Detect which cell encompasses the target text, then output its (X, Y) center coordinate. 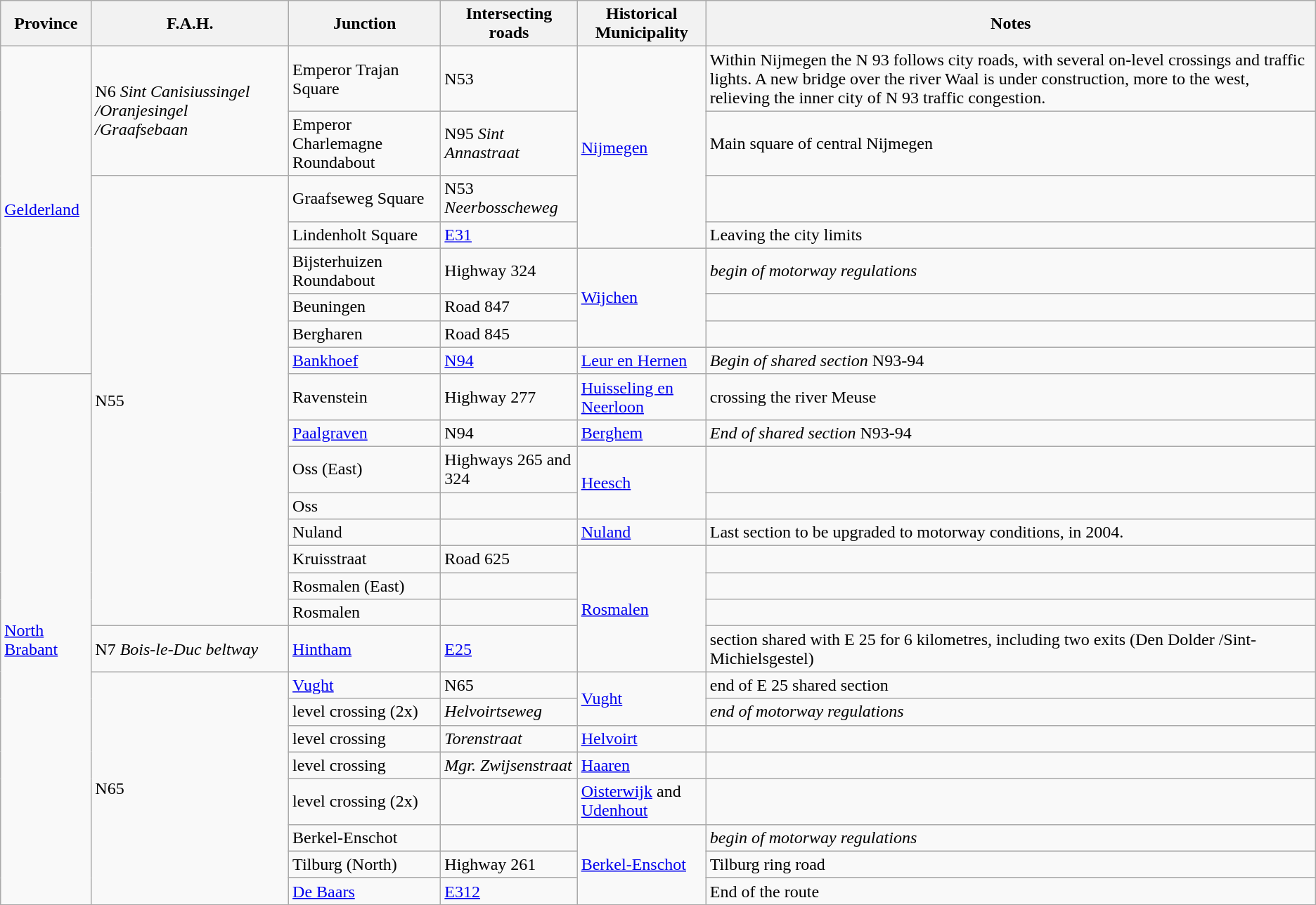
Tilburg ring road (1011, 864)
Lindenholt Square (365, 235)
Highways 265 and 324 (509, 469)
Emperor Trajan Square (365, 79)
Highway 277 (509, 396)
Bergharen (365, 334)
Torenstraat (509, 738)
Nijmegen (641, 148)
Road 845 (509, 334)
Kruisstraat (365, 559)
Highway 324 (509, 271)
N7 Bois-le-Duc beltway (190, 649)
Berghem (641, 433)
crossing the river Meuse (1011, 396)
Huisseling en Neerloon (641, 396)
Bijsterhuizen Roundabout (365, 271)
Tilburg (North) (365, 864)
Mgr. Zwijsenstraat (509, 765)
Last section to be upgraded to motorway conditions, in 2004. (1011, 533)
Oss (East) (365, 469)
Wijchen (641, 298)
F.A.H. (190, 24)
De Baars (365, 891)
Heesch (641, 482)
Province (46, 24)
N53 Neerbosscheweg (509, 198)
N6 Sint Canisiussingel /Oranjesingel /Graafsebaan (190, 111)
Oisterwijk and Udenhout (641, 801)
Leaving the city limits (1011, 235)
Haaren (641, 765)
Bankhoef (365, 360)
Ravenstein (365, 396)
Hintham (365, 649)
End of shared section N93-94 (1011, 433)
End of the route (1011, 891)
end of motorway regulations (1011, 712)
Historical Municipality (641, 24)
Rosmalen (East) (365, 586)
Main square of central Nijmegen (1011, 143)
Graafseweg Square (365, 198)
Paalgraven (365, 433)
Emperor Charlemagne Roundabout (365, 143)
Oss (365, 505)
E312 (509, 891)
Notes (1011, 24)
Leur en Hernen (641, 360)
N53 (509, 79)
Intersecting roads (509, 24)
section shared with E 25 for 6 kilometres, including two exits (Den Dolder /Sint-Michielsgestel) (1011, 649)
Road 847 (509, 307)
end of E 25 shared section (1011, 685)
Junction (365, 24)
Highway 261 (509, 864)
North Brabant (46, 639)
Road 625 (509, 559)
E31 (509, 235)
N55 (190, 401)
N95 Sint Annastraat (509, 143)
Beuningen (365, 307)
Begin of shared section N93-94 (1011, 360)
Helvoirtseweg (509, 712)
E25 (509, 649)
Gelderland (46, 210)
Helvoirt (641, 738)
